Find where the given text appears and provide that cell's center as (x, y) coordinate. 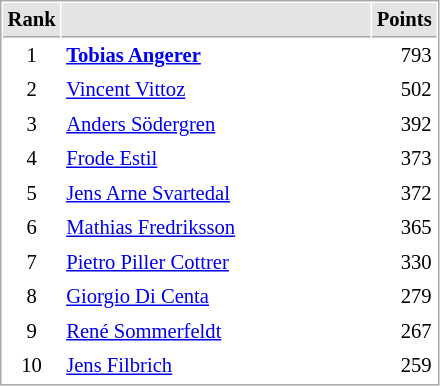
259 (404, 366)
5 (32, 194)
9 (32, 332)
4 (32, 158)
Frode Estil (216, 158)
Giorgio Di Centa (216, 296)
Tobias Angerer (216, 56)
392 (404, 124)
1 (32, 56)
279 (404, 296)
2 (32, 90)
8 (32, 296)
Pietro Piller Cottrer (216, 262)
Rank (32, 20)
Jens Arne Svartedal (216, 194)
Jens Filbrich (216, 366)
Vincent Vittoz (216, 90)
793 (404, 56)
267 (404, 332)
372 (404, 194)
Anders Södergren (216, 124)
René Sommerfeldt (216, 332)
502 (404, 90)
330 (404, 262)
Points (404, 20)
7 (32, 262)
6 (32, 228)
365 (404, 228)
3 (32, 124)
10 (32, 366)
373 (404, 158)
Mathias Fredriksson (216, 228)
